Detect which cell encompasses the target text, then output its [X, Y] center coordinate. 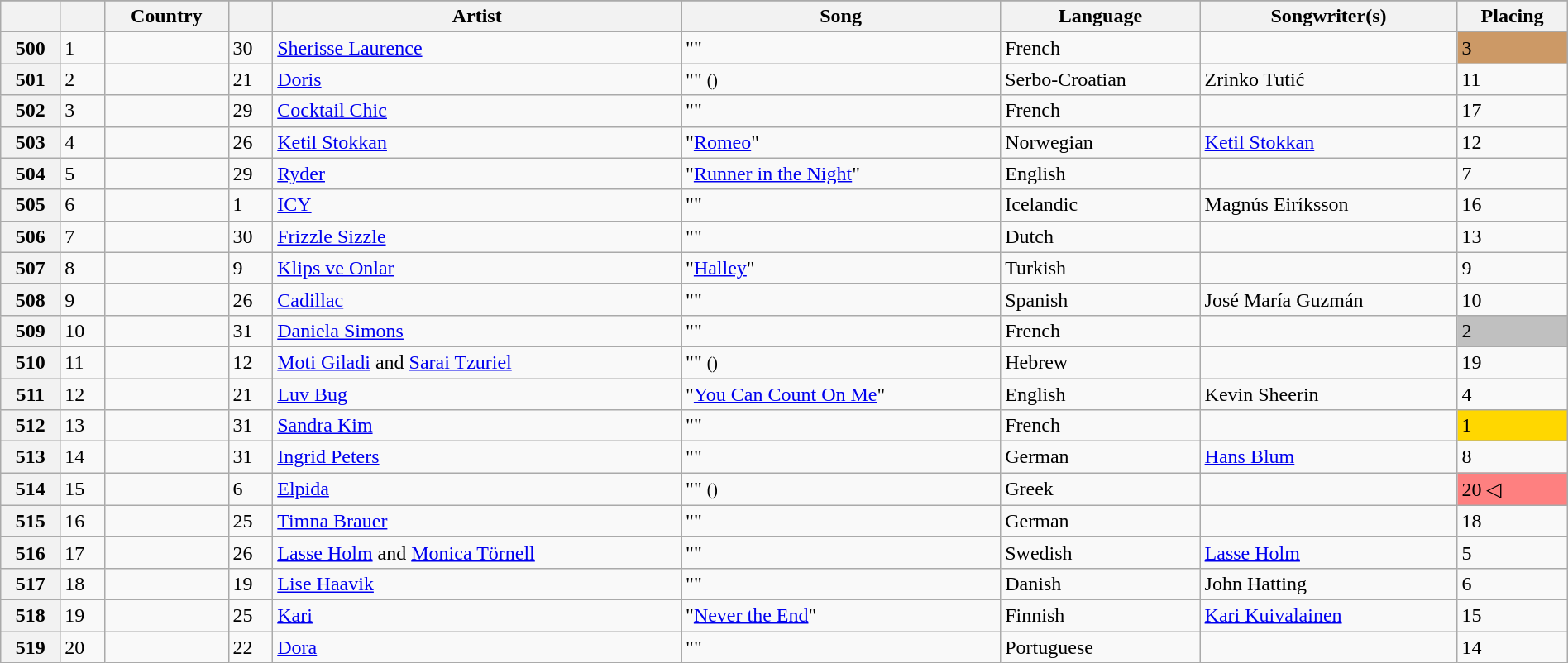
"Halley" [841, 268]
Moti Giladi and Sarai Tzuriel [477, 362]
502 [31, 111]
Lasse Holm [1328, 552]
507 [31, 268]
Magnús Eiríksson [1328, 205]
Turkish [1100, 268]
Greek [1100, 489]
501 [31, 79]
Artist [477, 17]
Timna Brauer [477, 521]
505 [31, 205]
Placing [1512, 17]
Kevin Sheerin [1328, 394]
ICY [477, 205]
500 [31, 48]
22 [251, 647]
503 [31, 142]
Dora [477, 647]
506 [31, 236]
"Romeo" [841, 142]
511 [31, 394]
Norwegian [1100, 142]
Lasse Holm and Monica Törnell [477, 552]
Daniela Simons [477, 331]
Spanish [1100, 299]
Cadillac [477, 299]
509 [31, 331]
Doris [477, 79]
José María Guzmán [1328, 299]
"Never the End" [841, 615]
Frizzle Sizzle [477, 236]
"Runner in the Night" [841, 174]
Danish [1100, 584]
Dutch [1100, 236]
Language [1100, 17]
Song [841, 17]
Elpida [477, 489]
20 [83, 647]
Sherisse Laurence [477, 48]
512 [31, 426]
Songwriter(s) [1328, 17]
514 [31, 489]
Klips ve Onlar [477, 268]
Cocktail Chic [477, 111]
Serbo-Croatian [1100, 79]
John Hatting [1328, 584]
Country [166, 17]
508 [31, 299]
Hebrew [1100, 362]
"You Can Count On Me" [841, 394]
516 [31, 552]
518 [31, 615]
517 [31, 584]
Swedish [1100, 552]
Lise Haavik [477, 584]
513 [31, 457]
Portuguese [1100, 647]
Finnish [1100, 615]
510 [31, 362]
20 ◁ [1512, 489]
519 [31, 647]
Kari Kuivalainen [1328, 615]
Sandra Kim [477, 426]
504 [31, 174]
Hans Blum [1328, 457]
Luv Bug [477, 394]
Ingrid Peters [477, 457]
Kari [477, 615]
Icelandic [1100, 205]
Zrinko Tutić [1328, 79]
Ryder [477, 174]
515 [31, 521]
